Search for the cell housing the specified text and yield its (x, y) center coordinate. 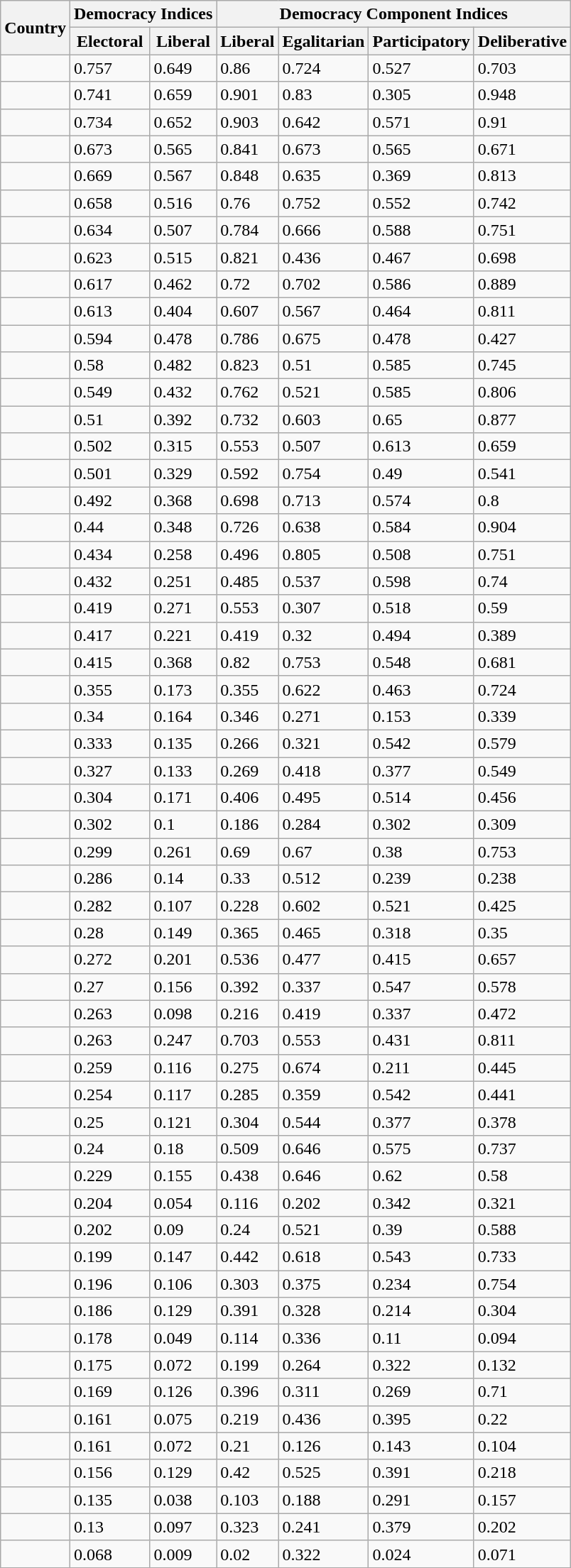
0.34 (109, 716)
0.82 (247, 662)
0.178 (109, 1338)
0.666 (324, 230)
0.009 (183, 1554)
0.375 (324, 1284)
0.171 (183, 798)
0.734 (109, 122)
0.602 (324, 906)
0.071 (522, 1554)
0.658 (109, 203)
0.442 (247, 1257)
0.434 (109, 554)
0.91 (522, 122)
0.103 (247, 1500)
0.216 (247, 1014)
0.121 (183, 1122)
0.515 (183, 257)
0.571 (421, 122)
0.514 (421, 798)
0.307 (324, 608)
0.586 (421, 284)
0.537 (324, 581)
0.204 (109, 1203)
0.425 (522, 906)
0.02 (247, 1554)
0.59 (522, 608)
0.823 (247, 366)
0.219 (247, 1419)
0.214 (421, 1311)
0.396 (247, 1392)
0.114 (247, 1338)
0.27 (109, 987)
0.726 (247, 527)
0.42 (247, 1473)
0.38 (421, 852)
0.642 (324, 122)
0.229 (109, 1175)
0.467 (421, 257)
Electoral (109, 41)
0.901 (247, 95)
0.752 (324, 203)
0.299 (109, 852)
0.132 (522, 1365)
0.634 (109, 230)
0.494 (421, 635)
0.133 (183, 770)
Egalitarian (324, 41)
0.44 (109, 527)
0.328 (324, 1311)
0.495 (324, 798)
0.623 (109, 257)
0.285 (247, 1095)
0.291 (421, 1500)
0.404 (183, 311)
0.464 (421, 311)
0.579 (522, 743)
0.169 (109, 1392)
0.438 (247, 1175)
0.732 (247, 420)
0.675 (324, 339)
0.389 (522, 635)
0.501 (109, 473)
0.098 (183, 1014)
0.286 (109, 879)
0.547 (421, 987)
0.813 (522, 176)
0.431 (421, 1041)
0.266 (247, 743)
0.62 (421, 1175)
0.196 (109, 1284)
0.617 (109, 284)
0.657 (522, 960)
0.39 (421, 1230)
0.329 (183, 473)
0.417 (109, 635)
0.418 (324, 770)
0.173 (183, 689)
0.805 (324, 554)
0.239 (421, 879)
0.342 (421, 1203)
0.904 (522, 527)
0.485 (247, 581)
0.65 (421, 420)
0.463 (421, 689)
0.877 (522, 420)
0.548 (421, 662)
0.49 (421, 473)
0.272 (109, 960)
0.948 (522, 95)
0.303 (247, 1284)
Country (36, 28)
0.259 (109, 1068)
0.578 (522, 987)
0.155 (183, 1175)
0.333 (109, 743)
0.649 (183, 68)
Democracy Indices (143, 14)
0.143 (421, 1446)
0.509 (247, 1148)
0.336 (324, 1338)
0.369 (421, 176)
0.097 (183, 1527)
Participatory (421, 41)
0.33 (247, 879)
0.472 (522, 1014)
0.251 (183, 581)
0.762 (247, 393)
0.049 (183, 1338)
0.69 (247, 852)
0.502 (109, 446)
0.67 (324, 852)
0.117 (183, 1095)
0.024 (421, 1554)
0.153 (421, 716)
0.456 (522, 798)
0.518 (421, 608)
0.038 (183, 1500)
0.527 (421, 68)
0.094 (522, 1338)
0.311 (324, 1392)
0.618 (324, 1257)
0.309 (522, 825)
0.234 (421, 1284)
0.482 (183, 366)
Deliberative (522, 41)
0.544 (324, 1122)
0.09 (183, 1230)
0.13 (109, 1527)
0.742 (522, 203)
0.598 (421, 581)
0.757 (109, 68)
0.28 (109, 933)
0.462 (183, 284)
0.258 (183, 554)
0.14 (183, 879)
0.068 (109, 1554)
0.702 (324, 284)
0.22 (522, 1419)
0.315 (183, 446)
0.745 (522, 366)
0.261 (183, 852)
0.054 (183, 1203)
0.733 (522, 1257)
0.075 (183, 1419)
0.806 (522, 393)
0.379 (421, 1527)
0.72 (247, 284)
0.671 (522, 149)
0.318 (421, 933)
0.741 (109, 95)
0.903 (247, 122)
0.241 (324, 1527)
0.841 (247, 149)
0.339 (522, 716)
0.275 (247, 1068)
0.104 (522, 1446)
0.681 (522, 662)
0.441 (522, 1095)
0.76 (247, 203)
0.1 (183, 825)
0.18 (183, 1148)
0.552 (421, 203)
0.83 (324, 95)
0.238 (522, 879)
0.607 (247, 311)
0.247 (183, 1041)
0.264 (324, 1365)
0.221 (183, 635)
0.147 (183, 1257)
0.11 (421, 1338)
0.305 (421, 95)
0.395 (421, 1419)
0.35 (522, 933)
0.188 (324, 1500)
0.465 (324, 933)
0.71 (522, 1392)
0.25 (109, 1122)
0.323 (247, 1527)
0.445 (522, 1068)
0.784 (247, 230)
0.512 (324, 879)
0.622 (324, 689)
0.603 (324, 420)
0.575 (421, 1148)
0.86 (247, 68)
0.359 (324, 1095)
0.584 (421, 527)
0.327 (109, 770)
0.669 (109, 176)
0.218 (522, 1473)
0.848 (247, 176)
0.713 (324, 500)
0.786 (247, 339)
0.594 (109, 339)
0.543 (421, 1257)
0.254 (109, 1095)
0.638 (324, 527)
0.175 (109, 1365)
0.592 (247, 473)
0.889 (522, 284)
0.107 (183, 906)
0.8 (522, 500)
0.477 (324, 960)
0.406 (247, 798)
0.149 (183, 933)
0.737 (522, 1148)
0.635 (324, 176)
0.106 (183, 1284)
0.378 (522, 1122)
0.536 (247, 960)
0.348 (183, 527)
0.492 (109, 500)
0.496 (247, 554)
0.574 (421, 500)
0.365 (247, 933)
0.525 (324, 1473)
0.32 (324, 635)
Democracy Component Indices (393, 14)
0.516 (183, 203)
0.652 (183, 122)
0.157 (522, 1500)
0.541 (522, 473)
0.508 (421, 554)
0.211 (421, 1068)
0.284 (324, 825)
0.228 (247, 906)
0.427 (522, 339)
0.346 (247, 716)
0.674 (324, 1068)
0.201 (183, 960)
0.21 (247, 1446)
0.164 (183, 716)
0.74 (522, 581)
0.282 (109, 906)
0.821 (247, 257)
